For the text-containing cell, return its midpoint in (X, Y) coordinate format. 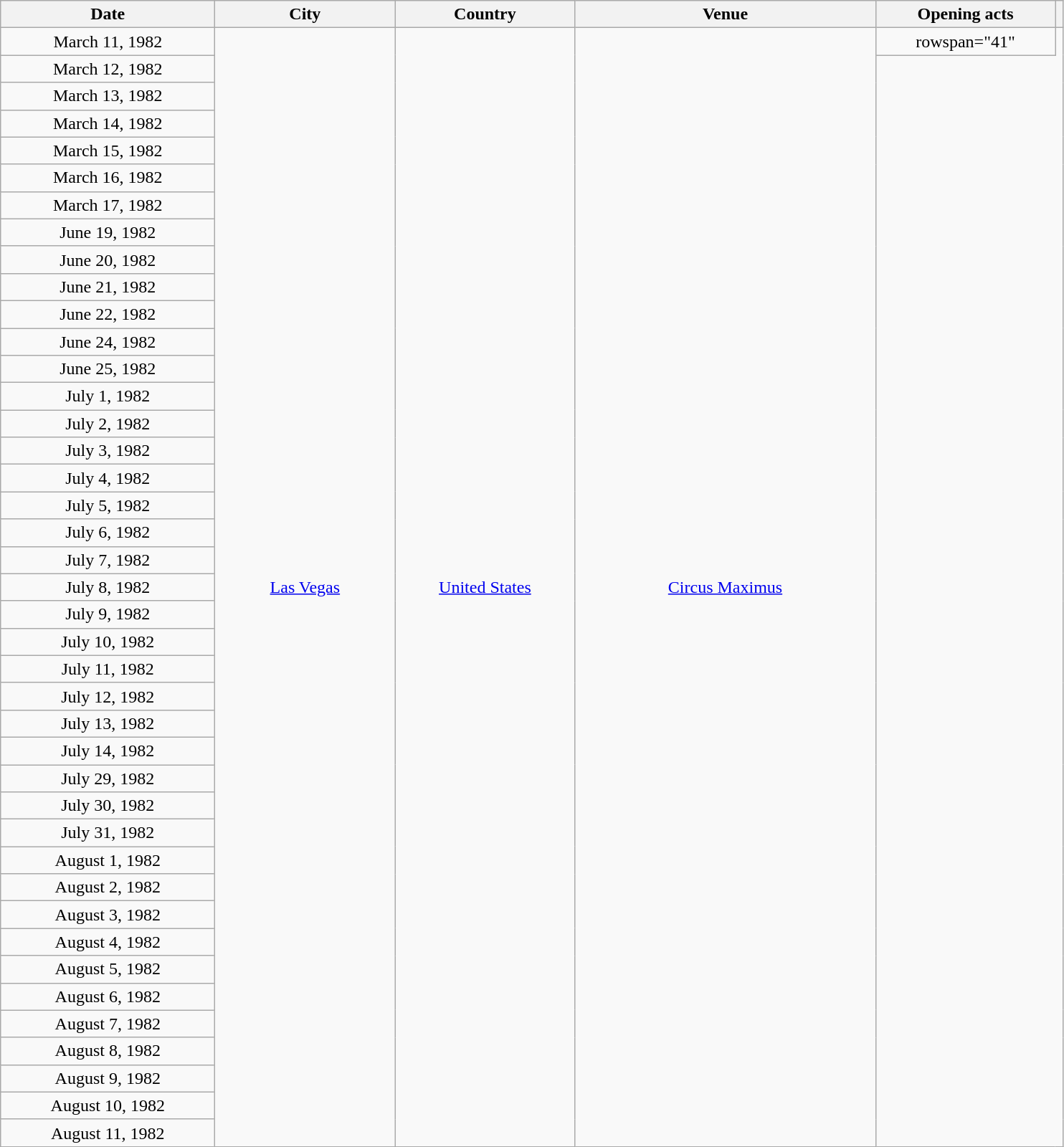
July 9, 1982 (108, 614)
July 30, 1982 (108, 806)
July 1, 1982 (108, 396)
March 15, 1982 (108, 151)
August 3, 1982 (108, 915)
July 11, 1982 (108, 669)
August 6, 1982 (108, 996)
August 2, 1982 (108, 887)
August 4, 1982 (108, 942)
rowspan="41" (965, 42)
July 10, 1982 (108, 642)
July 31, 1982 (108, 833)
July 14, 1982 (108, 751)
City (305, 14)
March 17, 1982 (108, 205)
Circus Maximus (726, 588)
August 10, 1982 (108, 1105)
June 25, 1982 (108, 369)
June 22, 1982 (108, 314)
United States (485, 588)
August 11, 1982 (108, 1133)
July 2, 1982 (108, 424)
July 29, 1982 (108, 778)
July 3, 1982 (108, 451)
Las Vegas (305, 588)
August 1, 1982 (108, 860)
August 7, 1982 (108, 1024)
Date (108, 14)
June 19, 1982 (108, 232)
Venue (726, 14)
March 12, 1982 (108, 69)
March 16, 1982 (108, 178)
March 13, 1982 (108, 96)
June 24, 1982 (108, 342)
August 8, 1982 (108, 1051)
March 11, 1982 (108, 42)
Opening acts (965, 14)
July 6, 1982 (108, 533)
June 20, 1982 (108, 260)
July 4, 1982 (108, 478)
August 9, 1982 (108, 1078)
June 21, 1982 (108, 287)
July 5, 1982 (108, 505)
July 8, 1982 (108, 587)
Country (485, 14)
August 5, 1982 (108, 969)
July 13, 1982 (108, 723)
July 7, 1982 (108, 560)
March 14, 1982 (108, 123)
July 12, 1982 (108, 696)
